Determine the [X, Y] coordinate at the center of the cell enclosing the given text.  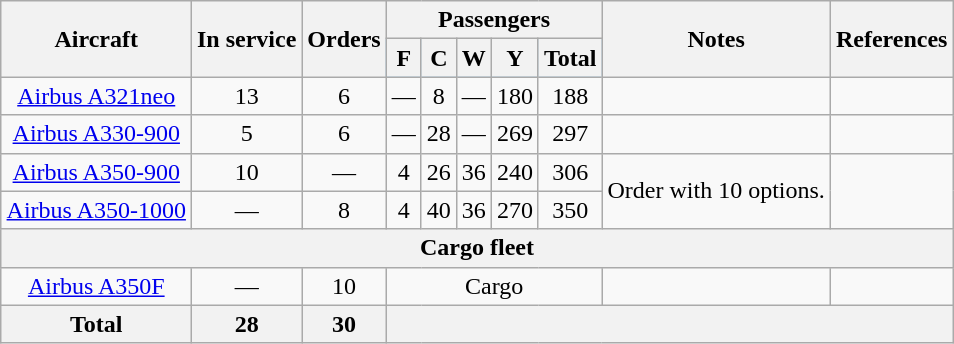
306 [570, 172]
180 [514, 96]
Airbus A330-900 [96, 134]
Order with 10 options. [716, 191]
Y [514, 58]
F [404, 58]
Orders [344, 39]
Aircraft [96, 39]
Notes [716, 39]
In service [246, 39]
Cargo [494, 286]
Airbus A350F [96, 286]
270 [514, 210]
188 [570, 96]
Airbus A321neo [96, 96]
References [892, 39]
350 [570, 210]
30 [344, 324]
Airbus A350-900 [96, 172]
240 [514, 172]
Cargo fleet [477, 248]
297 [570, 134]
Passengers [494, 20]
Airbus A350-1000 [96, 210]
26 [438, 172]
269 [514, 134]
C [438, 58]
W [474, 58]
5 [246, 134]
40 [438, 210]
13 [246, 96]
